From the cell containing the given text, extract its center point as (x, y) coordinate. 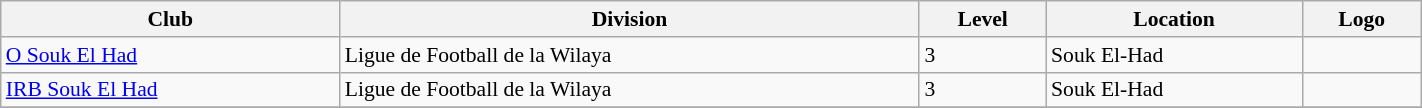
Logo (1362, 19)
Location (1174, 19)
Level (982, 19)
Club (170, 19)
IRB Souk El Had (170, 90)
Division (630, 19)
O Souk El Had (170, 55)
